Provide the (X, Y) coordinate of the cell's center where the given text is located.  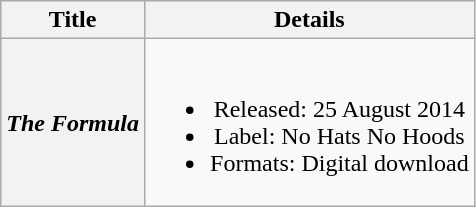
Details (310, 20)
Released: 25 August 2014Label: No Hats No HoodsFormats: Digital download (310, 122)
The Formula (73, 122)
Title (73, 20)
